Return (x, y) of the center of cell containing provided text 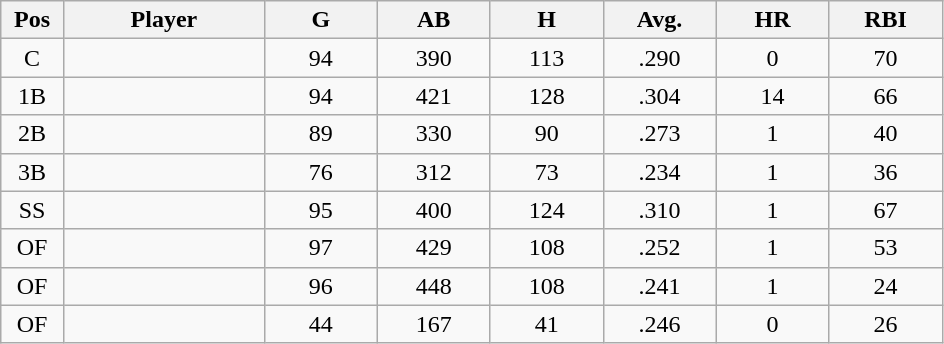
96 (320, 286)
.252 (660, 248)
89 (320, 134)
SS (32, 210)
76 (320, 172)
Pos (32, 20)
Player (164, 20)
.234 (660, 172)
C (32, 58)
167 (434, 324)
448 (434, 286)
330 (434, 134)
97 (320, 248)
53 (886, 248)
HR (772, 20)
44 (320, 324)
26 (886, 324)
.290 (660, 58)
.241 (660, 286)
36 (886, 172)
67 (886, 210)
14 (772, 96)
.310 (660, 210)
24 (886, 286)
.273 (660, 134)
.246 (660, 324)
RBI (886, 20)
66 (886, 96)
73 (546, 172)
128 (546, 96)
.304 (660, 96)
421 (434, 96)
41 (546, 324)
G (320, 20)
H (546, 20)
390 (434, 58)
70 (886, 58)
1B (32, 96)
Avg. (660, 20)
AB (434, 20)
90 (546, 134)
400 (434, 210)
429 (434, 248)
113 (546, 58)
3B (32, 172)
2B (32, 134)
40 (886, 134)
312 (434, 172)
95 (320, 210)
124 (546, 210)
